Find where the given text appears and provide that cell's center as [X, Y] coordinate. 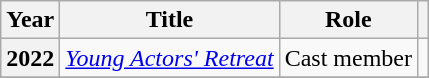
Role [348, 20]
Young Actors' Retreat [170, 58]
Year [30, 20]
Cast member [348, 58]
2022 [30, 58]
Title [170, 20]
